Return the [X, Y] coordinate for the center point of the cell that contains the specified text.  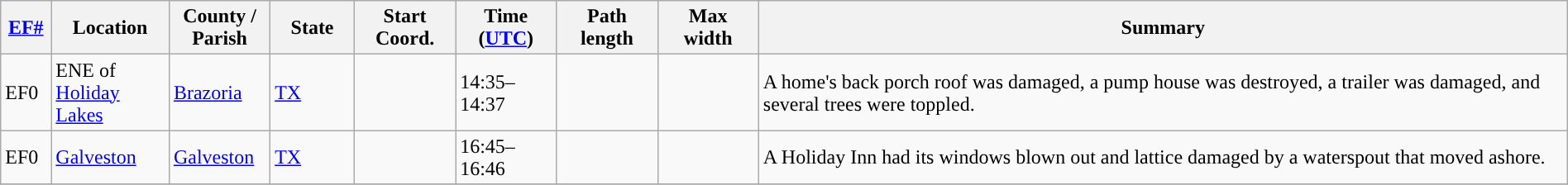
A Holiday Inn had its windows blown out and lattice damaged by a waterspout that moved ashore. [1163, 157]
16:45–16:46 [506, 157]
State [313, 28]
Summary [1163, 28]
County / Parish [219, 28]
ENE of Holiday Lakes [111, 92]
14:35–14:37 [506, 92]
A home's back porch roof was damaged, a pump house was destroyed, a trailer was damaged, and several trees were toppled. [1163, 92]
Time (UTC) [506, 28]
Brazoria [219, 92]
EF# [26, 28]
Location [111, 28]
Start Coord. [404, 28]
Path length [607, 28]
Max width [708, 28]
